Identify which cell holds the provided text, then report its (x, y) central coordinate. 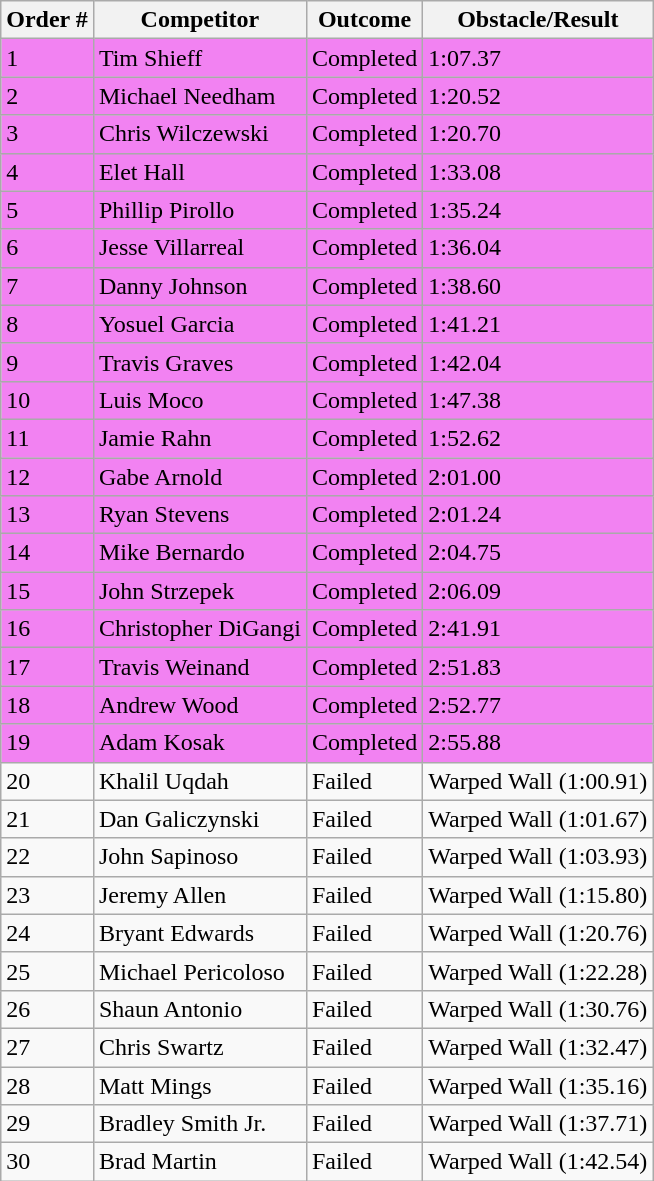
Dan Galiczynski (200, 819)
Obstacle/Result (538, 20)
Bryant Edwards (200, 933)
1:36.04 (538, 248)
25 (48, 971)
30 (48, 1162)
Michael Needham (200, 96)
Warped Wall (1:03.93) (538, 857)
11 (48, 438)
1:20.70 (538, 134)
20 (48, 781)
12 (48, 477)
Christopher DiGangi (200, 629)
Mike Bernardo (200, 553)
Tim Shieff (200, 58)
Michael Pericoloso (200, 971)
4 (48, 172)
1:07.37 (538, 58)
17 (48, 667)
1:20.52 (538, 96)
29 (48, 1124)
1 (48, 58)
1:42.04 (538, 362)
1:41.21 (538, 324)
2:52.77 (538, 705)
Warped Wall (1:01.67) (538, 819)
Khalil Uqdah (200, 781)
2:06.09 (538, 591)
Competitor (200, 20)
2:01.00 (538, 477)
1:38.60 (538, 286)
Warped Wall (1:42.54) (538, 1162)
6 (48, 248)
Matt Mings (200, 1085)
15 (48, 591)
23 (48, 895)
Yosuel Garcia (200, 324)
1:47.38 (538, 400)
Jamie Rahn (200, 438)
Chris Swartz (200, 1047)
Warped Wall (1:22.28) (538, 971)
1:52.62 (538, 438)
John Sapinoso (200, 857)
Warped Wall (1:20.76) (538, 933)
5 (48, 210)
26 (48, 1009)
1:33.08 (538, 172)
Danny Johnson (200, 286)
Jesse Villarreal (200, 248)
Bradley Smith Jr. (200, 1124)
John Strzepek (200, 591)
Brad Martin (200, 1162)
2:01.24 (538, 515)
Elet Hall (200, 172)
21 (48, 819)
8 (48, 324)
Warped Wall (1:00.91) (538, 781)
16 (48, 629)
22 (48, 857)
9 (48, 362)
7 (48, 286)
27 (48, 1047)
1:35.24 (538, 210)
Warped Wall (1:30.76) (538, 1009)
Shaun Antonio (200, 1009)
2:51.83 (538, 667)
2:55.88 (538, 743)
3 (48, 134)
Luis Moco (200, 400)
Warped Wall (1:15.80) (538, 895)
Chris Wilczewski (200, 134)
10 (48, 400)
Travis Weinand (200, 667)
Travis Graves (200, 362)
Warped Wall (1:32.47) (538, 1047)
Outcome (364, 20)
Ryan Stevens (200, 515)
18 (48, 705)
Andrew Wood (200, 705)
Gabe Arnold (200, 477)
Phillip Pirollo (200, 210)
Adam Kosak (200, 743)
28 (48, 1085)
Jeremy Allen (200, 895)
24 (48, 933)
2:41.91 (538, 629)
2:04.75 (538, 553)
Warped Wall (1:37.71) (538, 1124)
14 (48, 553)
13 (48, 515)
19 (48, 743)
Order # (48, 20)
2 (48, 96)
Warped Wall (1:35.16) (538, 1085)
